Return (x, y) of the center of cell containing provided text 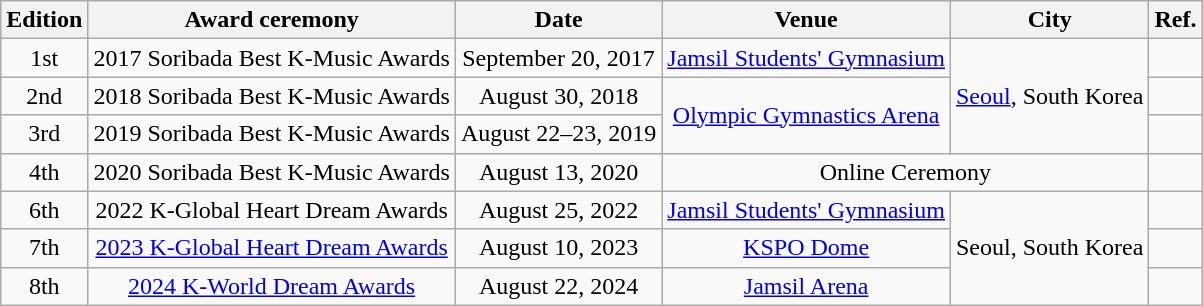
August 10, 2023 (558, 248)
August 22, 2024 (558, 286)
August 25, 2022 (558, 210)
August 30, 2018 (558, 96)
2017 Soribada Best K-Music Awards (272, 58)
Online Ceremony (906, 172)
Award ceremony (272, 20)
August 22–23, 2019 (558, 134)
2024 K-World Dream Awards (272, 286)
Olympic Gymnastics Arena (806, 115)
8th (44, 286)
Edition (44, 20)
6th (44, 210)
2018 Soribada Best K-Music Awards (272, 96)
August 13, 2020 (558, 172)
Jamsil Arena (806, 286)
1st (44, 58)
September 20, 2017 (558, 58)
2022 K-Global Heart Dream Awards (272, 210)
2019 Soribada Best K-Music Awards (272, 134)
7th (44, 248)
KSPO Dome (806, 248)
3rd (44, 134)
4th (44, 172)
2023 K-Global Heart Dream Awards (272, 248)
Venue (806, 20)
Date (558, 20)
Ref. (1176, 20)
2020 Soribada Best K-Music Awards (272, 172)
2nd (44, 96)
City (1049, 20)
